Locate the cell with the specified text and output its (X, Y) center coordinate. 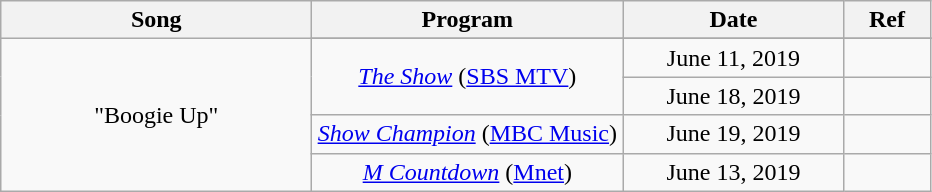
Ref (887, 20)
The Show (SBS MTV) (468, 77)
Program (468, 20)
"Boogie Up" (156, 115)
June 18, 2019 (734, 96)
June 13, 2019 (734, 172)
M Countdown (Mnet) (468, 172)
June 11, 2019 (734, 58)
Show Champion (MBC Music) (468, 134)
June 19, 2019 (734, 134)
Date (734, 20)
Song (156, 20)
